Return the (X, Y) coordinate for the center point of the cell that contains the specified text.  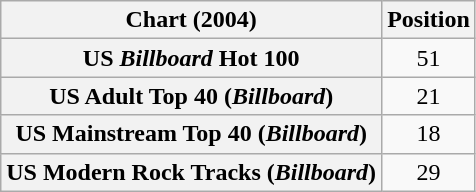
Chart (2004) (192, 20)
29 (429, 172)
US Modern Rock Tracks (Billboard) (192, 172)
51 (429, 58)
Position (429, 20)
US Billboard Hot 100 (192, 58)
18 (429, 134)
US Mainstream Top 40 (Billboard) (192, 134)
US Adult Top 40 (Billboard) (192, 96)
21 (429, 96)
